Scan for the cell matching the given text and deliver its [x, y] coordinate at center. 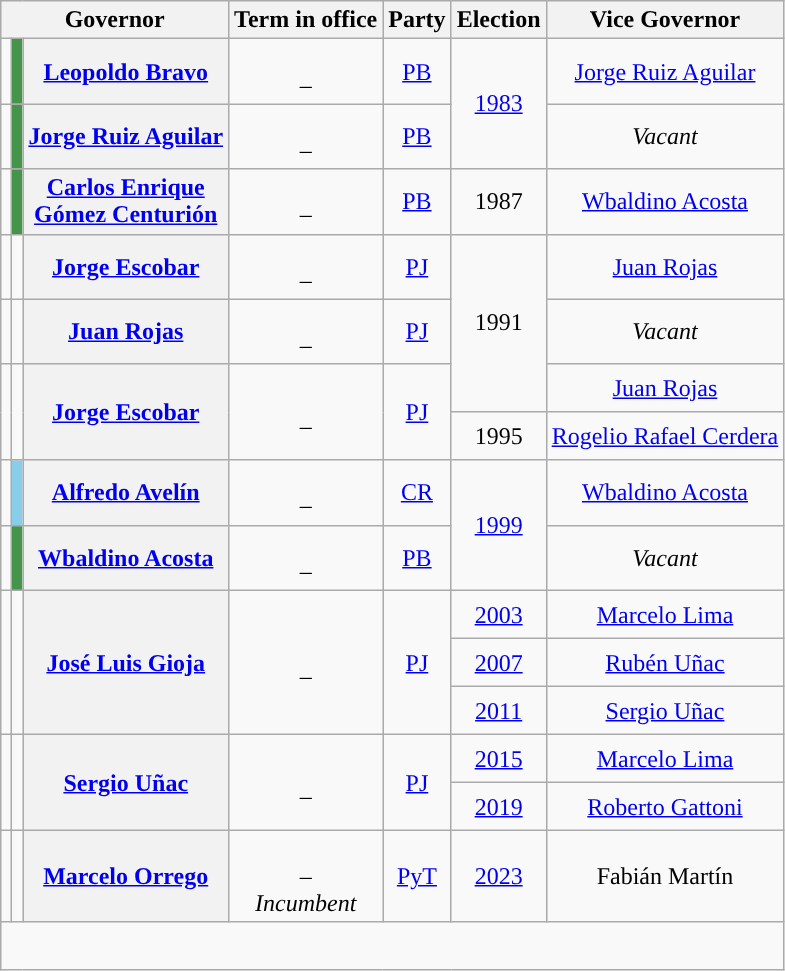
1991 [498, 323]
Rogelio Rafael Cerdera [665, 436]
1995 [498, 436]
Fabián Martín [665, 876]
Term in office [306, 20]
1999 [498, 525]
2007 [498, 662]
1983 [498, 104]
Roberto Gattoni [665, 806]
2015 [498, 758]
–Incumbent [306, 876]
PyT [417, 876]
Carlos EnriqueGómez Centurión [126, 202]
Marcelo Orrego [126, 876]
José Luis Gioja [126, 662]
2023 [498, 876]
Election [498, 20]
2011 [498, 710]
1987 [498, 202]
Party [417, 20]
2003 [498, 614]
CR [417, 492]
2019 [498, 806]
Rubén Uñac [665, 662]
Alfredo Avelín [126, 492]
Governor [115, 20]
Leopoldo Bravo [126, 72]
Vice Governor [665, 20]
